Output the [x, y] coordinate of the center of the cell containing the given text.  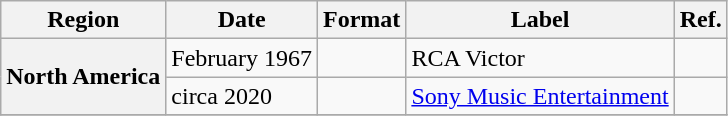
Format [361, 20]
Date [242, 20]
Label [540, 20]
Region [84, 20]
circa 2020 [242, 96]
Sony Music Entertainment [540, 96]
North America [84, 77]
RCA Victor [540, 58]
February 1967 [242, 58]
Ref. [700, 20]
